Scan for the cell matching the given text and deliver its [x, y] coordinate at center. 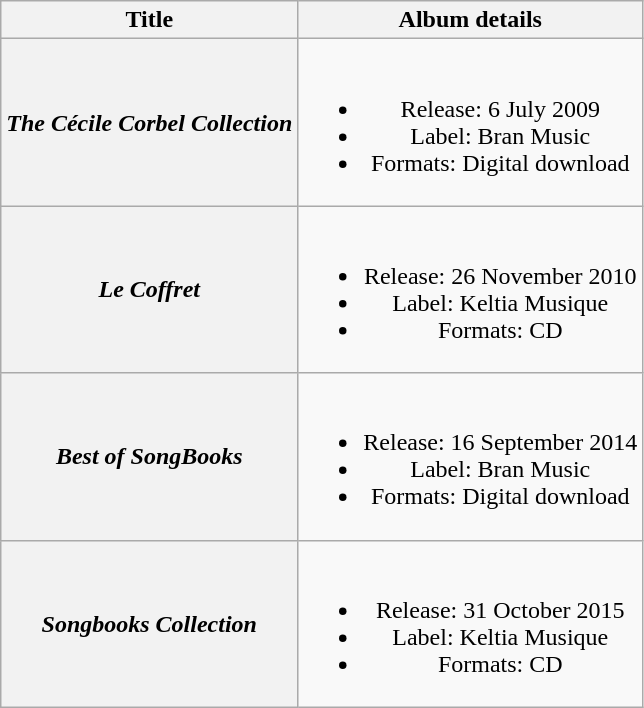
Release: 6 July 2009Label: Bran MusicFormats: Digital download [470, 122]
Album details [470, 20]
Le Coffret [150, 290]
Release: 31 October 2015Label: Keltia MusiqueFormats: CD [470, 624]
Release: 16 September 2014Label: Bran MusicFormats: Digital download [470, 456]
Title [150, 20]
The Cécile Corbel Collection [150, 122]
Songbooks Collection [150, 624]
Release: 26 November 2010Label: Keltia MusiqueFormats: CD [470, 290]
Best of SongBooks [150, 456]
